Capture the cell that displays the provided text and extract its [X, Y] central coordinate. 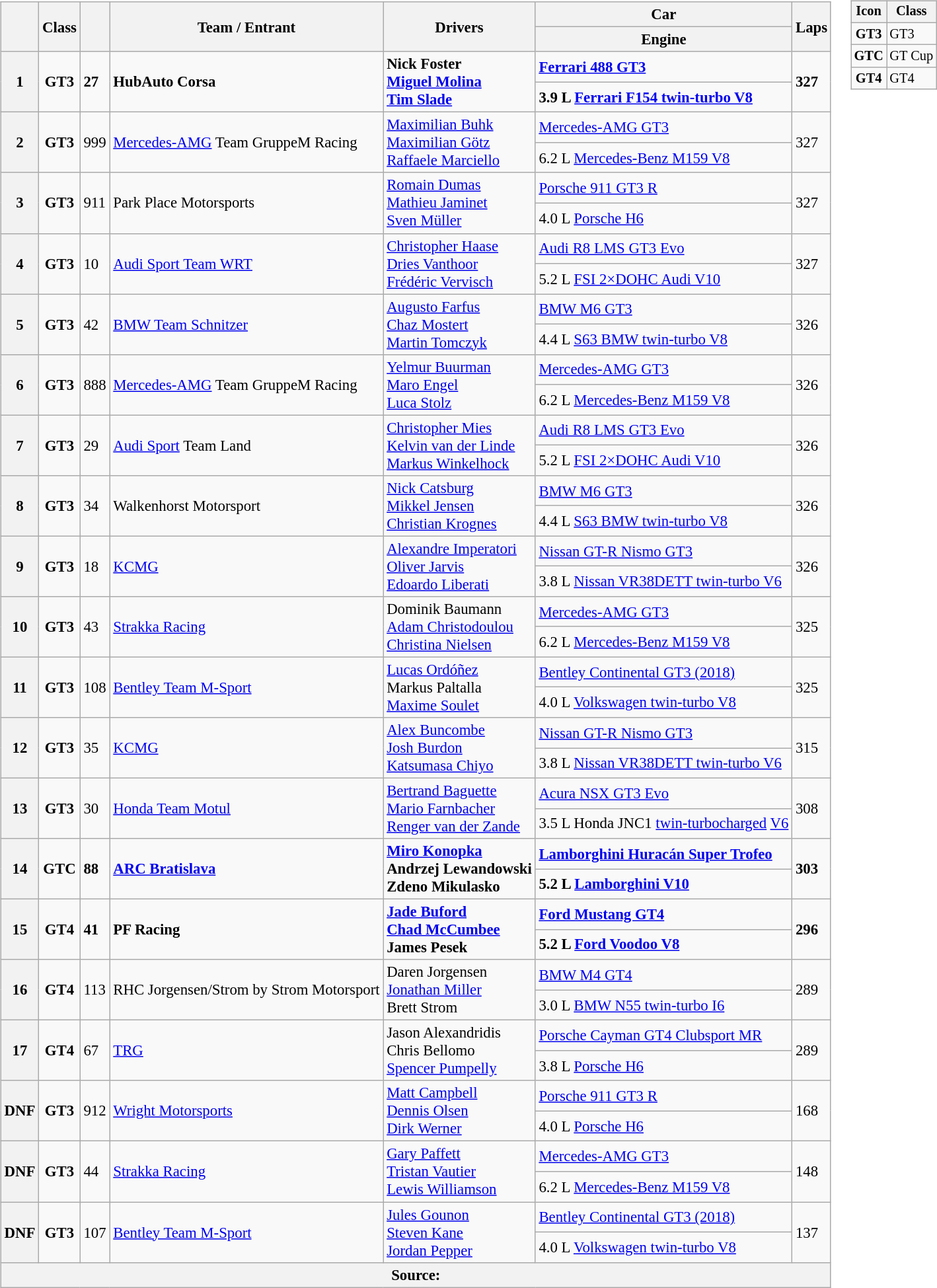
34 [95, 506]
Engine [663, 40]
Porsche Cayman GT4 Clubsport MR [663, 1036]
11 [20, 687]
Laps [811, 26]
308 [811, 808]
16 [20, 990]
Acura NSX GT3 Evo [663, 793]
Romain Dumas Mathieu Jaminet Sven Müller [459, 203]
42 [95, 324]
PF Racing [246, 930]
9 [20, 566]
Jules Gounon Steven Kane Jordan Pepper [459, 1232]
Source: [416, 1275]
13 [20, 808]
Honda Team Motul [246, 808]
Park Place Motorsports [246, 203]
3 [20, 203]
Team / Entrant [246, 26]
Maximilian Buhk Maximilian Götz Raffaele Marciello [459, 143]
15 [20, 930]
7 [20, 445]
Nick Catsburg Mikkel Jensen Christian Krognes [459, 506]
303 [811, 869]
88 [95, 869]
Christopher Mies Kelvin van der Linde Markus Winkelhock [459, 445]
Gary Paffett Tristan Vautier Lewis Williamson [459, 1172]
315 [811, 748]
27 [95, 82]
29 [95, 445]
GT Cup [912, 56]
BMW M4 GT4 [663, 975]
Nick Foster Miguel Molina Tim Slade [459, 82]
888 [95, 385]
18 [95, 566]
Lucas Ordóñez Markus Paltalla Maxime Soulet [459, 687]
Walkenhorst Motorsport [246, 506]
Drivers [459, 26]
5 [20, 324]
Matt Campbell Dennis Olsen Dirk Werner [459, 1111]
BMW Team Schnitzer [246, 324]
5.2 L Lamborghini V10 [663, 884]
41 [95, 930]
296 [811, 930]
Icon [869, 12]
3.9 L Ferrari F154 twin-turbo V8 [663, 97]
4 [20, 264]
Alex Buncombe Josh Burdon Katsumasa Chiyo [459, 748]
Jade Buford Chad McCumbee James Pesek [459, 930]
137 [811, 1232]
Daren Jorgensen Jonathan Miller Brett Strom [459, 990]
Audi Sport Team Land [246, 445]
2 [20, 143]
911 [95, 203]
6 [20, 385]
168 [811, 1111]
67 [95, 1051]
Miro Konopka Andrzej Lewandowski Zdeno Mikulasko [459, 869]
107 [95, 1232]
12 [20, 748]
113 [95, 990]
Bertrand Baguette Mario Farnbacher Renger van der Zande [459, 808]
RHC Jorgensen/Strom by Strom Motorsport [246, 990]
Ford Mustang GT4 [663, 915]
108 [95, 687]
Christopher Haase Dries Vanthoor Frédéric Vervisch [459, 264]
148 [811, 1172]
17 [20, 1051]
Car [663, 15]
1 [20, 82]
Augusto Farfus Chaz Mostert Martin Tomczyk [459, 324]
3.0 L BMW N55 twin-turbo I6 [663, 1005]
999 [95, 143]
30 [95, 808]
Yelmur Buurman Maro Engel Luca Stolz [459, 385]
ARC Bratislava [246, 869]
912 [95, 1111]
35 [95, 748]
Wright Motorsports [246, 1111]
Alexandre Imperatori Oliver Jarvis Edoardo Liberati [459, 566]
Jason Alexandridis Chris Bellomo Spencer Pumpelly [459, 1051]
8 [20, 506]
43 [95, 627]
3.8 L Porsche H6 [663, 1066]
5.2 L Ford Voodoo V8 [663, 944]
44 [95, 1172]
TRG [246, 1051]
Audi Sport Team WRT [246, 264]
3.5 L Honda JNC1 twin-turbocharged V6 [663, 823]
Dominik Baumann Adam Christodoulou Christina Nielsen [459, 627]
Lamborghini Huracán Super Trofeo [663, 854]
Ferrari 488 GT3 [663, 67]
HubAuto Corsa [246, 82]
14 [20, 869]
